Identify which cell holds the provided text, then report its [X, Y] central coordinate. 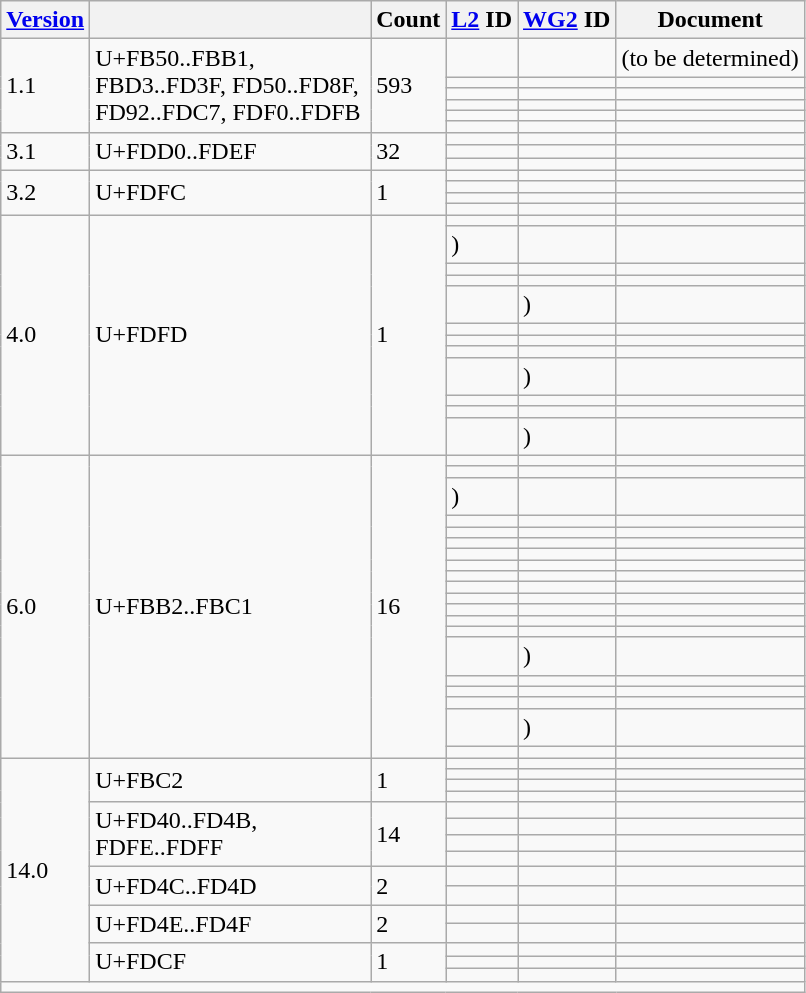
WG2 ID [567, 20]
U+FDFC [230, 192]
U+FDFD [230, 334]
Count [408, 20]
U+FD4E..FD4F [230, 924]
14 [408, 834]
4.0 [46, 334]
U+FD4C..FD4D [230, 886]
L2 ID [482, 20]
U+FDD0..FDEF [230, 151]
32 [408, 151]
14.0 [46, 870]
1.1 [46, 86]
593 [408, 86]
6.0 [46, 606]
U+FDCF [230, 962]
U+FD40..FD4B, FDFE..FDFF [230, 834]
16 [408, 606]
Version [46, 20]
3.1 [46, 151]
(to be determined) [710, 58]
Document [710, 20]
U+FBB2..FBC1 [230, 606]
3.2 [46, 192]
U+FBC2 [230, 780]
U+FB50..FBB1, FBD3..FD3F, FD50..FD8F, FD92..FDC7, FDF0..FDFB [230, 86]
